Detect which cell encompasses the target text, then output its [x, y] center coordinate. 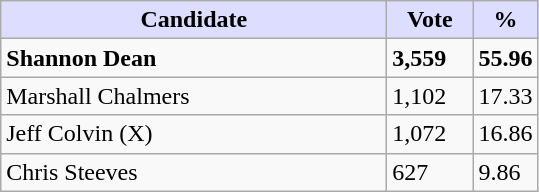
17.33 [506, 96]
16.86 [506, 134]
627 [430, 172]
1,102 [430, 96]
3,559 [430, 58]
Candidate [194, 20]
Shannon Dean [194, 58]
% [506, 20]
Vote [430, 20]
Chris Steeves [194, 172]
1,072 [430, 134]
Jeff Colvin (X) [194, 134]
55.96 [506, 58]
Marshall Chalmers [194, 96]
9.86 [506, 172]
